Locate the cell with the specified text and output its (X, Y) center coordinate. 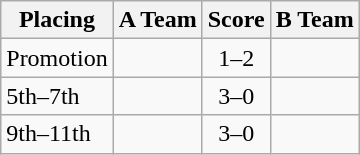
9th–11th (57, 134)
5th–7th (57, 96)
1–2 (236, 58)
Placing (57, 20)
A Team (158, 20)
Score (236, 20)
Promotion (57, 58)
B Team (314, 20)
